Locate the cell with the specified text and output its (X, Y) center coordinate. 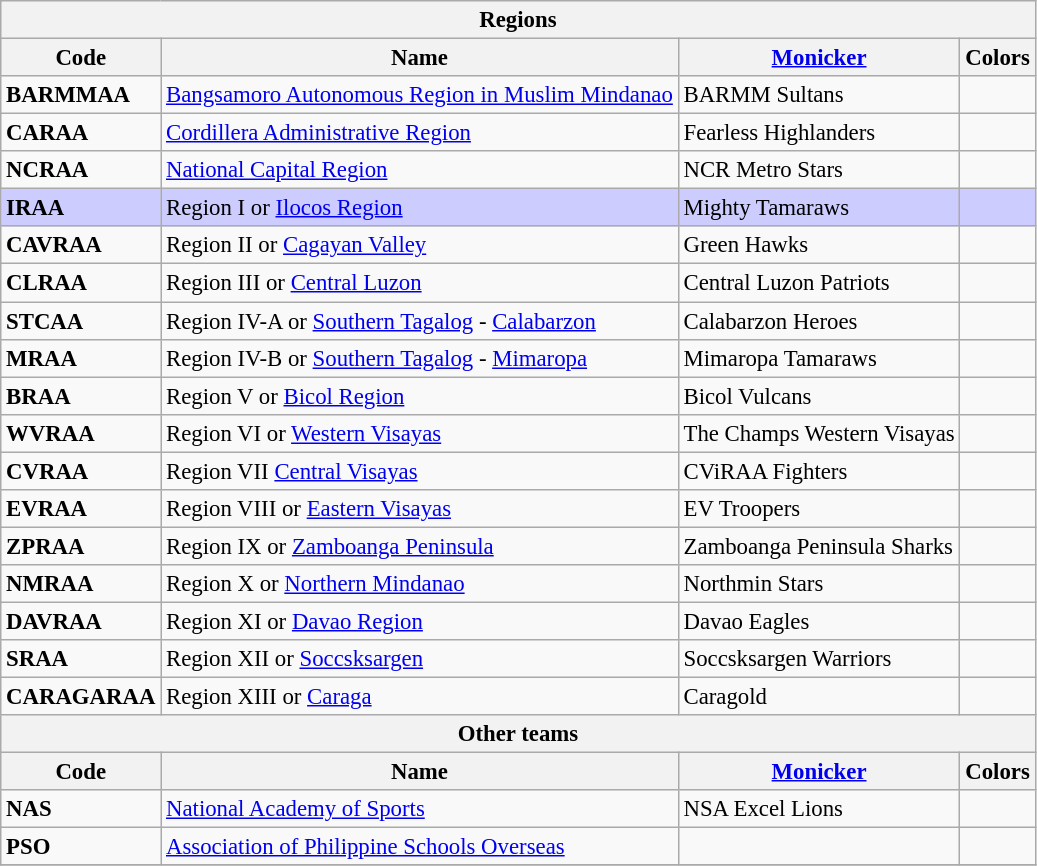
The Champs Western Visayas (819, 433)
CLRAA (81, 283)
CViRAA Fighters (819, 471)
Region IV-A or Southern Tagalog - Calabarzon (420, 321)
Green Hawks (819, 245)
Zamboanga Peninsula Sharks (819, 546)
SRAA (81, 659)
Calabarzon Heroes (819, 321)
Region IV-B or Southern Tagalog - Mimaropa (420, 358)
CAVRAA (81, 245)
CARAGARAA (81, 697)
CVRAA (81, 471)
Mighty Tamaraws (819, 208)
Bicol Vulcans (819, 396)
Association of Philippine Schools Overseas (420, 847)
WVRAA (81, 433)
ZPRAA (81, 546)
STCAA (81, 321)
Region VIII or Eastern Visayas (420, 509)
DAVRAA (81, 621)
National Capital Region (420, 170)
BARMM Sultans (819, 95)
Northmin Stars (819, 584)
Cordillera Administrative Region (420, 133)
EV Troopers (819, 509)
Davao Eagles (819, 621)
Other teams (518, 734)
NMRAA (81, 584)
Region XI or Davao Region (420, 621)
Regions (518, 20)
Fearless Highlanders (819, 133)
CARAA (81, 133)
NCR Metro Stars (819, 170)
Region VI or Western Visayas (420, 433)
PSO (81, 847)
Region IX or Zamboanga Peninsula (420, 546)
Central Luzon Patriots (819, 283)
NCRAA (81, 170)
Mimaropa Tamaraws (819, 358)
MRAA (81, 358)
BRAA (81, 396)
Soccsksargen Warriors (819, 659)
Region III or Central Luzon (420, 283)
Region VII Central Visayas (420, 471)
NSA Excel Lions (819, 809)
National Academy of Sports (420, 809)
IRAA (81, 208)
Region V or Bicol Region (420, 396)
Bangsamoro Autonomous Region in Muslim Mindanao (420, 95)
Caragold (819, 697)
Region X or Northern Mindanao (420, 584)
NAS (81, 809)
BARMMAA (81, 95)
Region XIII or Caraga (420, 697)
EVRAA (81, 509)
Region II or Cagayan Valley (420, 245)
Region I or Ilocos Region (420, 208)
Region XII or Soccsksargen (420, 659)
